Return the [X, Y] coordinate for the center point of the cell that contains the specified text.  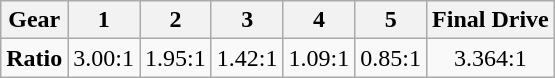
1.95:1 [176, 58]
Final Drive [491, 20]
1.09:1 [319, 58]
3 [247, 20]
Ratio [34, 58]
0.85:1 [391, 58]
3.364:1 [491, 58]
1.42:1 [247, 58]
2 [176, 20]
3.00:1 [104, 58]
Gear [34, 20]
5 [391, 20]
1 [104, 20]
4 [319, 20]
